Scan for the cell matching the given text and deliver its (x, y) coordinate at center. 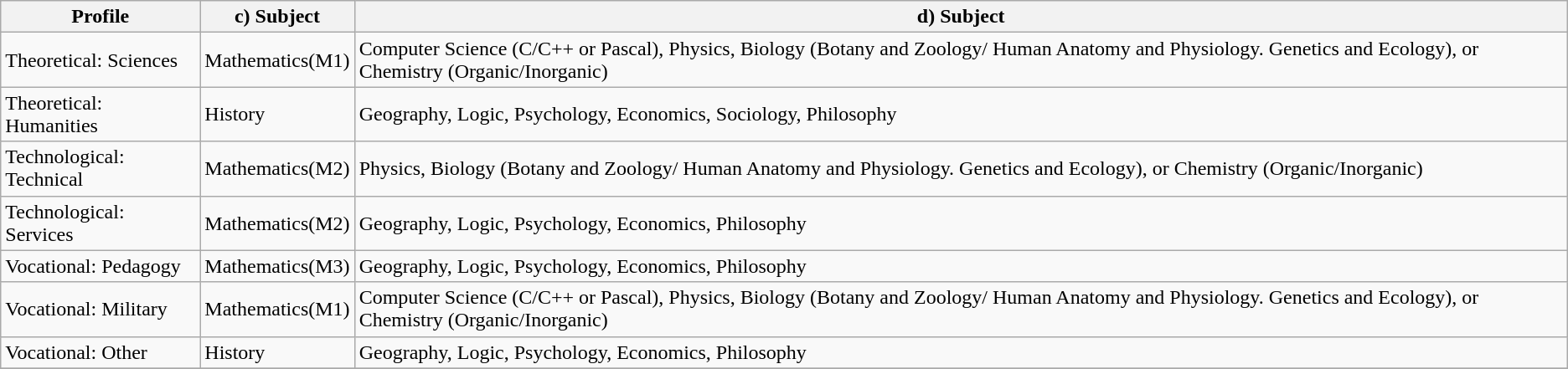
Theoretical: Sciences (101, 60)
Vocational: Other (101, 352)
Geography, Logic, Psychology, Economics, Sociology, Philosophy (961, 114)
Vocational: Military (101, 310)
Theoretical: Humanities (101, 114)
Vocational: Pedagogy (101, 266)
Technological: Technical (101, 169)
c) Subject (277, 17)
d) Subject (961, 17)
Mathematics(M3) (277, 266)
Profile (101, 17)
Technological: Services (101, 223)
Physics, Biology (Botany and Zoology/ Human Anatomy and Physiology. Genetics and Ecology), or Chemistry (Organic/Inorganic) (961, 169)
